Return the (x, y) coordinate for the center point of the cell that contains the specified text.  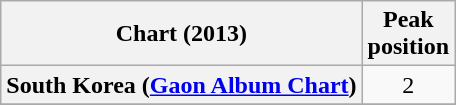
Peak position (408, 34)
South Korea (Gaon Album Chart) (182, 85)
Chart (2013) (182, 34)
2 (408, 85)
